From the cell containing the given text, extract its center point as (X, Y) coordinate. 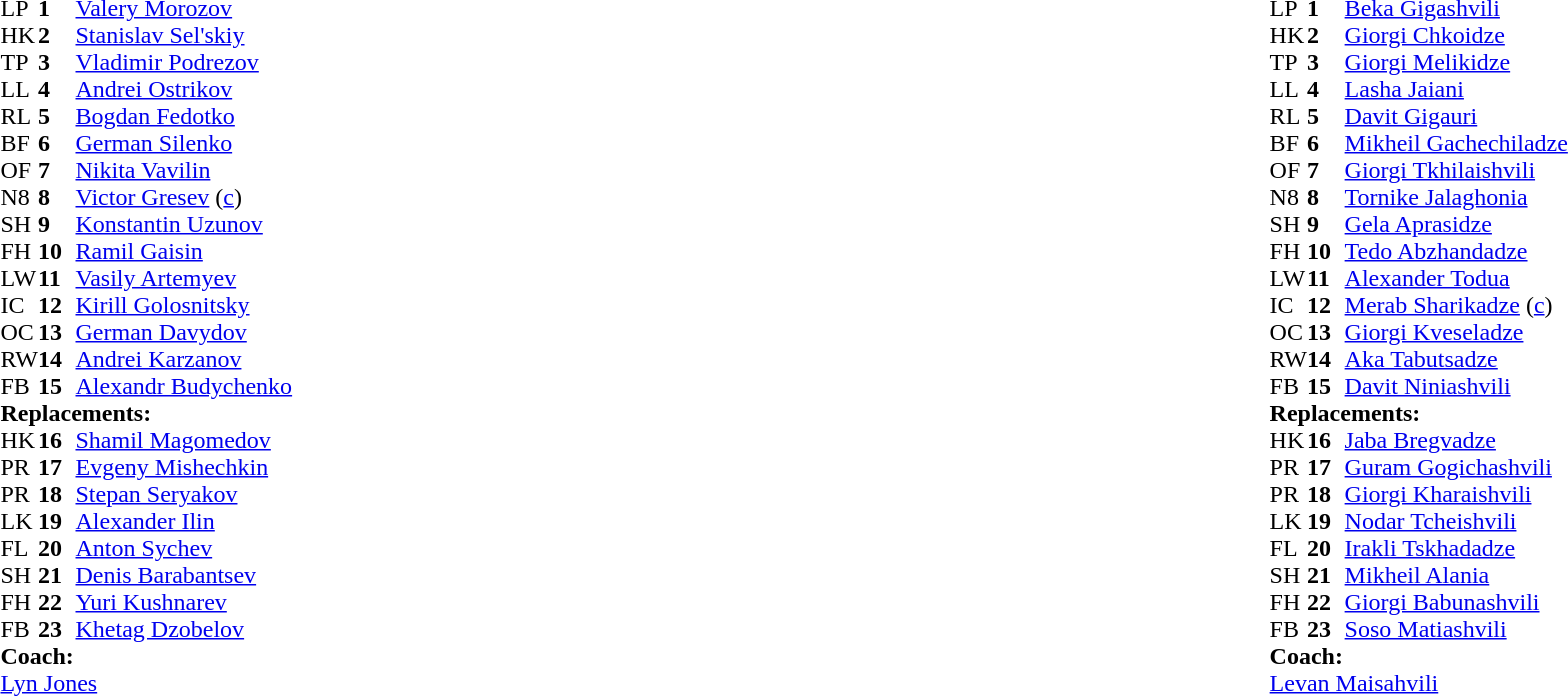
Alexander Todua (1456, 278)
Giorgi Melikidze (1456, 62)
German Silenko (184, 144)
Yuri Kushnarev (184, 602)
Nodar Tcheishvili (1456, 522)
Vasily Artemyev (184, 278)
Soso Matiashvili (1456, 630)
Stepan Seryakov (184, 494)
Irakli Tskhadadze (1456, 548)
Anton Sychev (184, 548)
Evgeny Mishechkin (184, 468)
Merab Sharikadze (c) (1456, 306)
Kirill Golosnitsky (184, 306)
Tedo Abzhandadze (1456, 252)
Guram Gogichashvili (1456, 468)
Giorgi Tkhilaishvili (1456, 170)
Alexandr Budychenko (184, 386)
Jaba Bregvadze (1456, 440)
Giorgi Kharaishvili (1456, 494)
Alexander Ilin (184, 522)
Giorgi Babunashvili (1456, 602)
Konstantin Uzunov (184, 224)
Stanislav Sel'skiy (184, 36)
Davit Niniashvili (1456, 386)
Ramil Gaisin (184, 252)
Andrei Karzanov (184, 360)
Vladimir Podrezov (184, 62)
Denis Barabantsev (184, 576)
Nikita Vavilin (184, 170)
Giorgi Chkoidze (1456, 36)
Lasha Jaiani (1456, 90)
Victor Gresev (c) (184, 198)
Shamil Magomedov (184, 440)
Mikheil Gachechiladze (1456, 144)
Bogdan Fedotko (184, 116)
Mikheil Alania (1456, 576)
Andrei Ostrikov (184, 90)
Gela Aprasidze (1456, 224)
Aka Tabutsadze (1456, 360)
Khetag Dzobelov (184, 630)
Tornike Jalaghonia (1456, 198)
Davit Gigauri (1456, 116)
German Davydov (184, 332)
Giorgi Kveseladze (1456, 332)
